Detect which cell encompasses the target text, then output its (x, y) center coordinate. 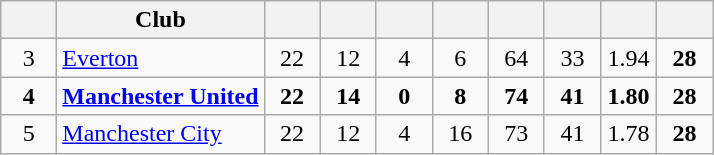
Manchester United (160, 96)
6 (460, 58)
73 (516, 134)
3 (29, 58)
1.94 (628, 58)
74 (516, 96)
1.78 (628, 134)
33 (572, 58)
5 (29, 134)
Manchester City (160, 134)
64 (516, 58)
8 (460, 96)
16 (460, 134)
0 (404, 96)
Club (160, 20)
1.80 (628, 96)
Everton (160, 58)
14 (348, 96)
